Detect which cell encompasses the target text, then output its [x, y] center coordinate. 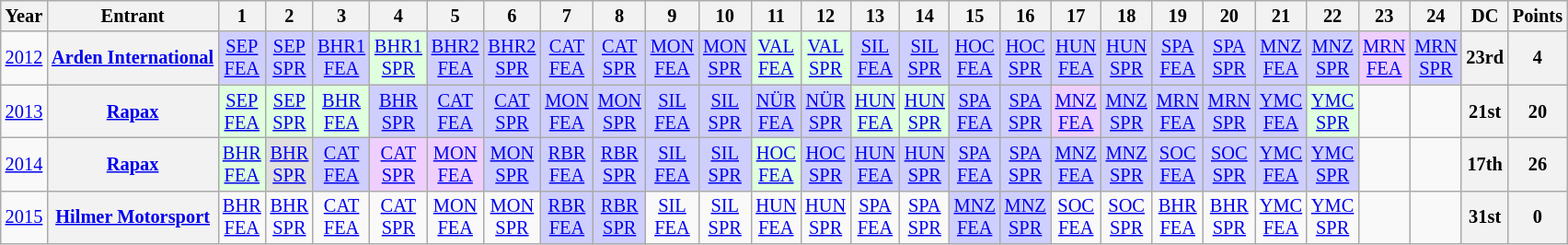
17 [1077, 16]
NÜRSPR [825, 111]
18 [1126, 16]
10 [725, 16]
NÜRFEA [776, 111]
5 [455, 16]
17th [1484, 164]
Arden International [133, 58]
7 [567, 16]
2 [290, 16]
1 [242, 16]
Entrant [133, 16]
19 [1178, 16]
14 [925, 16]
3 [341, 16]
BHR1FEA [341, 58]
BHR2FEA [455, 58]
26 [1538, 164]
0 [1538, 217]
BHR2SPR [513, 58]
11 [776, 16]
2013 [24, 111]
VALSPR [825, 58]
6 [513, 16]
9 [672, 16]
Year [24, 16]
23rd [1484, 58]
15 [975, 16]
24 [1435, 16]
2014 [24, 164]
2012 [24, 58]
VALFEA [776, 58]
21st [1484, 111]
21 [1281, 16]
Points [1538, 16]
BHR1SPR [398, 58]
23 [1384, 16]
8 [620, 16]
2015 [24, 217]
13 [875, 16]
16 [1025, 16]
Hilmer Motorsport [133, 217]
22 [1332, 16]
DC [1484, 16]
31st [1484, 217]
12 [825, 16]
